Scan for the cell matching the given text and deliver its [x, y] coordinate at center. 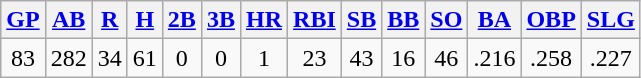
GP [23, 20]
H [144, 20]
34 [110, 58]
R [110, 20]
46 [446, 58]
HR [264, 20]
SO [446, 20]
282 [68, 58]
23 [315, 58]
16 [404, 58]
BB [404, 20]
3B [220, 20]
SLG [610, 20]
AB [68, 20]
83 [23, 58]
.227 [610, 58]
.216 [494, 58]
BA [494, 20]
.258 [551, 58]
43 [361, 58]
1 [264, 58]
OBP [551, 20]
SB [361, 20]
2B [182, 20]
RBI [315, 20]
61 [144, 58]
